For the text-containing cell, return its midpoint in (x, y) coordinate format. 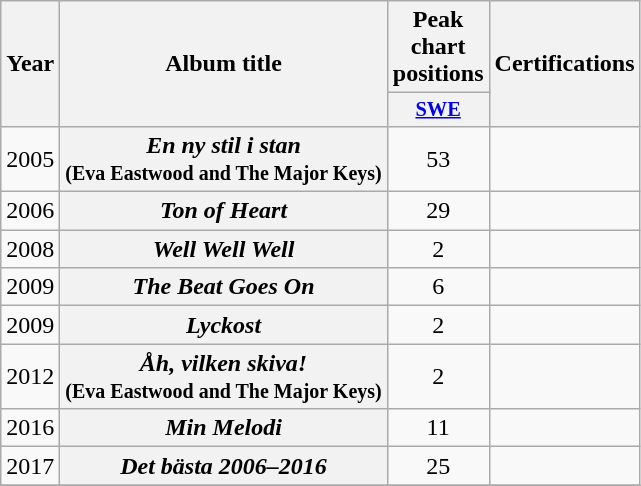
2005 (30, 158)
The Beat Goes On (224, 287)
2016 (30, 428)
Peak chart positions (438, 47)
Det bästa 2006–2016 (224, 466)
En ny stil i stan (Eva Eastwood and The Major Keys) (224, 158)
29 (438, 211)
Year (30, 64)
2008 (30, 249)
Certifications (564, 64)
25 (438, 466)
6 (438, 287)
Min Melodi (224, 428)
2017 (30, 466)
Åh, vilken skiva!(Eva Eastwood and The Major Keys) (224, 376)
11 (438, 428)
Lyckost (224, 325)
Well Well Well (224, 249)
53 (438, 158)
Ton of Heart (224, 211)
SWE (438, 110)
2012 (30, 376)
2006 (30, 211)
Album title (224, 64)
